Detect which cell encompasses the target text, then output its (x, y) center coordinate. 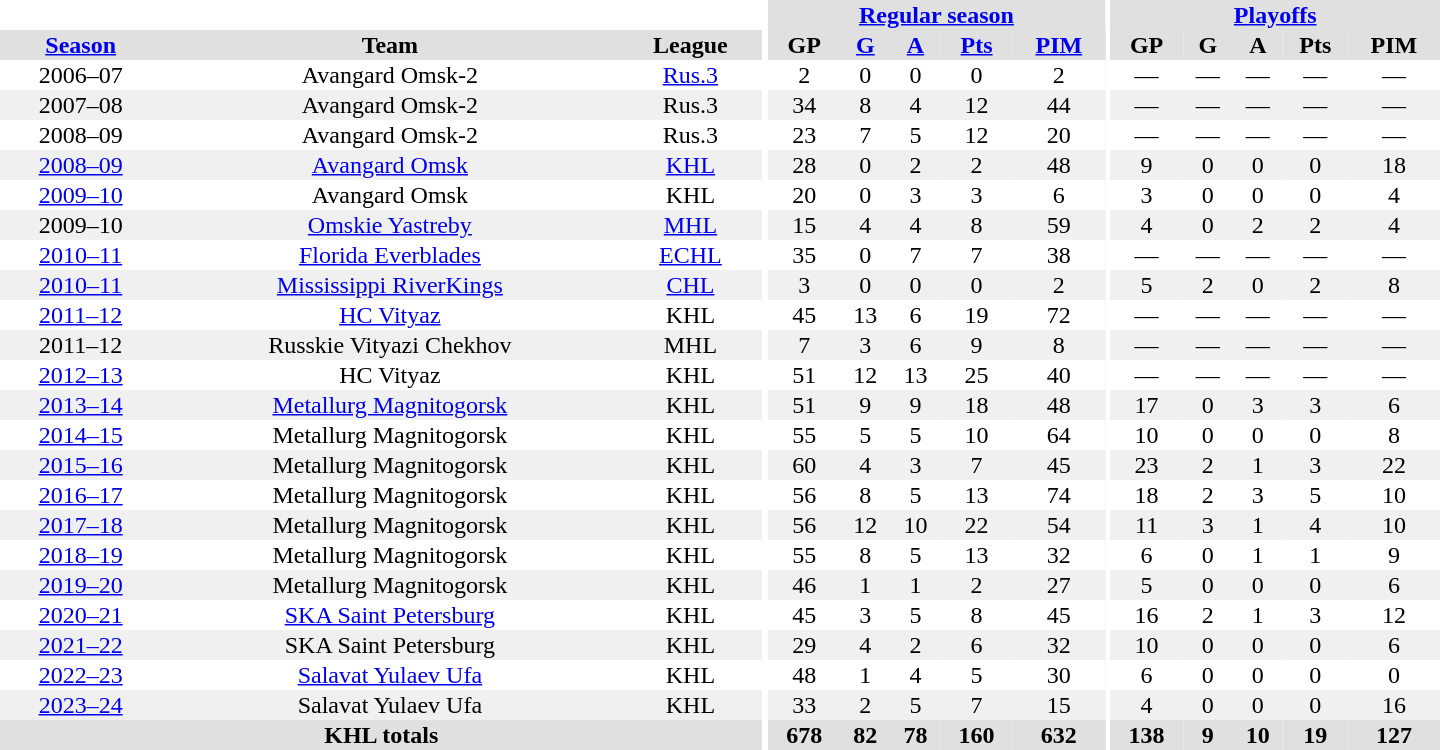
127 (1394, 735)
33 (804, 705)
17 (1146, 405)
ECHL (690, 255)
2021–22 (80, 645)
74 (1059, 495)
2017–18 (80, 525)
2019–20 (80, 585)
2015–16 (80, 465)
2014–15 (80, 435)
2022–23 (80, 675)
78 (915, 735)
46 (804, 585)
72 (1059, 315)
Omskie Yastreby (390, 225)
64 (1059, 435)
160 (976, 735)
2016–17 (80, 495)
44 (1059, 105)
KHL totals (381, 735)
Mississippi RiverKings (390, 285)
League (690, 45)
2023–24 (80, 705)
38 (1059, 255)
Team (390, 45)
678 (804, 735)
2006–07 (80, 75)
Playoffs (1275, 15)
Florida Everblades (390, 255)
2013–14 (80, 405)
11 (1146, 525)
138 (1146, 735)
34 (804, 105)
35 (804, 255)
27 (1059, 585)
28 (804, 165)
632 (1059, 735)
25 (976, 375)
82 (865, 735)
Season (80, 45)
54 (1059, 525)
Regular season (936, 15)
29 (804, 645)
2012–13 (80, 375)
60 (804, 465)
30 (1059, 675)
59 (1059, 225)
CHL (690, 285)
2007–08 (80, 105)
40 (1059, 375)
2018–19 (80, 555)
2020–21 (80, 615)
Russkie Vityazi Chekhov (390, 345)
